For the text-containing cell, return its midpoint in (x, y) coordinate format. 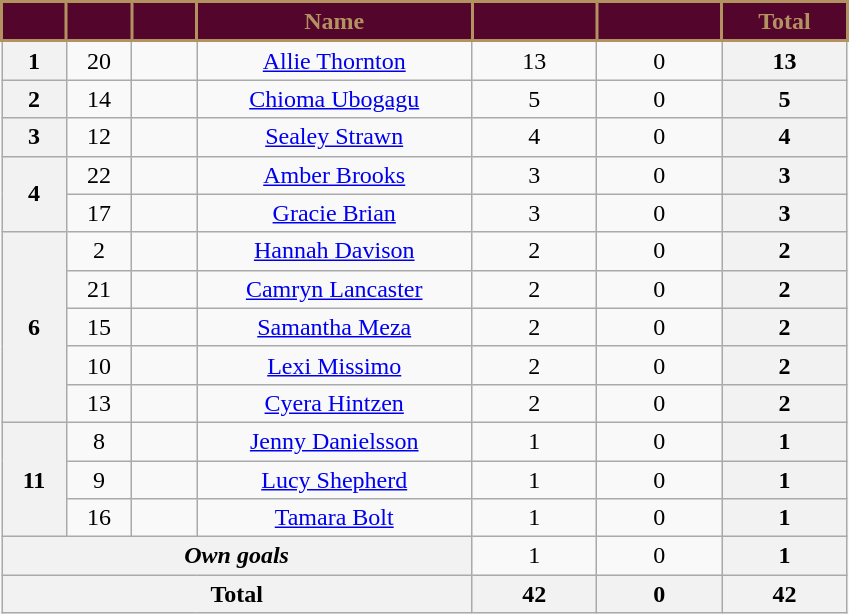
Lucy Shepherd (334, 479)
Lexi Missimo (334, 365)
15 (100, 327)
Allie Thornton (334, 60)
Amber Brooks (334, 175)
Jenny Danielsson (334, 441)
11 (34, 479)
Camryn Lancaster (334, 289)
Chioma Ubogagu (334, 99)
10 (100, 365)
Cyera Hintzen (334, 403)
Gracie Brian (334, 213)
21 (100, 289)
Samantha Meza (334, 327)
12 (100, 137)
Own goals (237, 556)
Hannah Davison (334, 251)
6 (34, 327)
Tamara Bolt (334, 518)
9 (100, 479)
14 (100, 99)
8 (100, 441)
20 (100, 60)
Name (334, 22)
17 (100, 213)
Sealey Strawn (334, 137)
16 (100, 518)
22 (100, 175)
